Scan for the cell matching the given text and deliver its [x, y] coordinate at center. 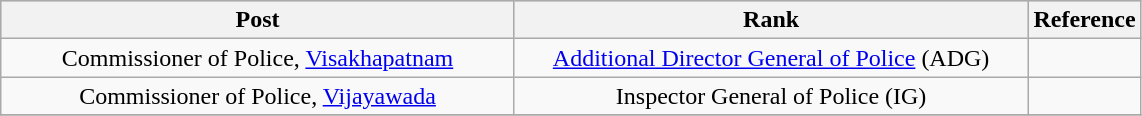
Post [258, 20]
Rank [771, 20]
Commissioner of Police, Visakhapatnam [258, 58]
Inspector General of Police (IG) [771, 96]
Reference [1084, 20]
Commissioner of Police, Vijayawada [258, 96]
Additional Director General of Police (ADG) [771, 58]
